Determine the (x, y) coordinate at the center of the cell enclosing the given text.  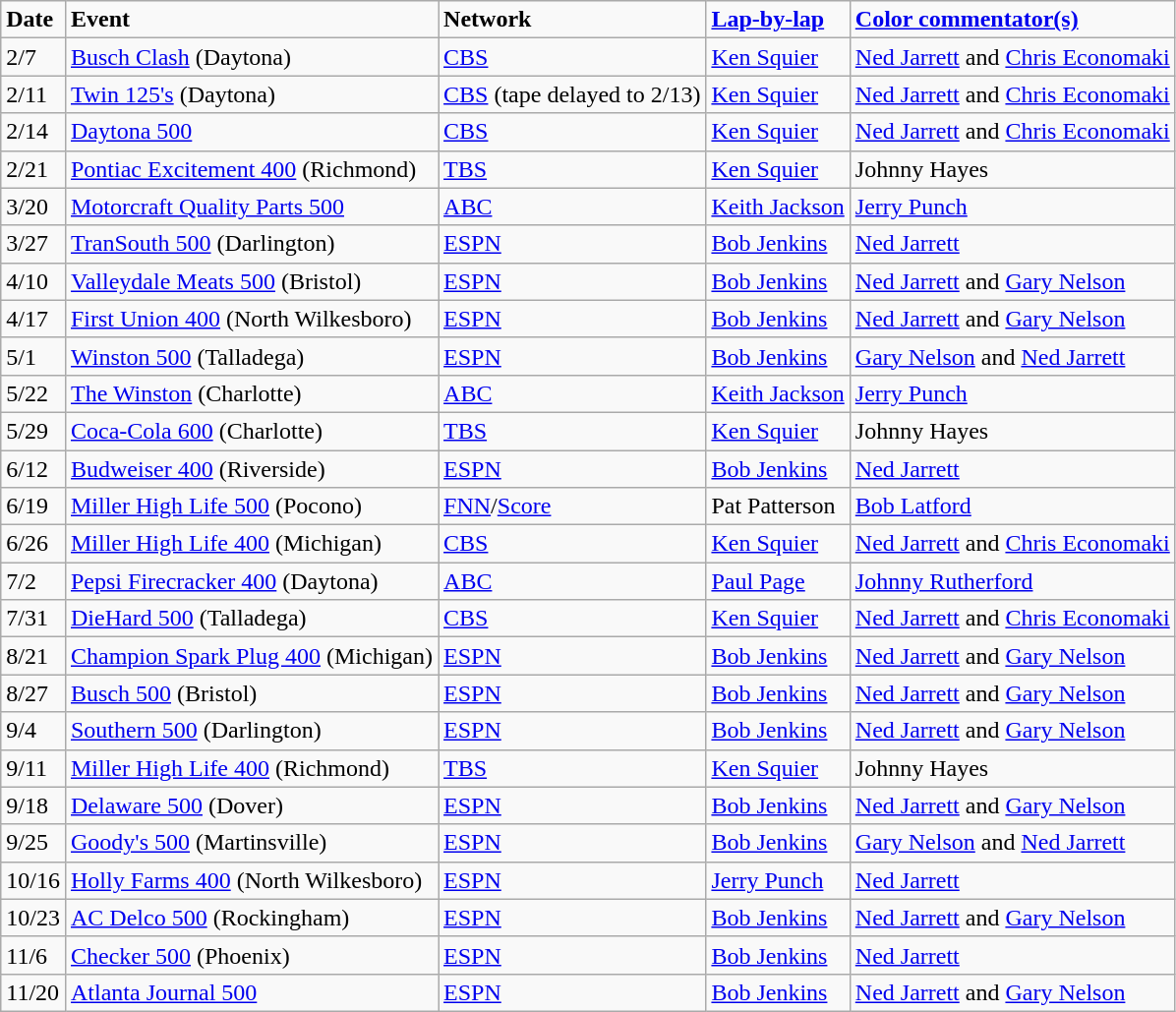
Valleydale Meats 500 (Bristol) (252, 281)
5/22 (33, 393)
9/4 (33, 731)
2/7 (33, 57)
CBS (tape delayed to 2/13) (572, 94)
First Union 400 (North Wilkesboro) (252, 319)
Southern 500 (Darlington) (252, 731)
Lap-by-lap (778, 20)
8/27 (33, 693)
Miller High Life 400 (Richmond) (252, 768)
10/23 (33, 918)
FNN/Score (572, 506)
9/11 (33, 768)
Motorcraft Quality Parts 500 (252, 207)
10/16 (33, 880)
Coca-Cola 600 (Charlotte) (252, 431)
Holly Farms 400 (North Wilkesboro) (252, 880)
Budweiser 400 (Riverside) (252, 469)
Pat Patterson (778, 506)
Miller High Life 400 (Michigan) (252, 544)
Network (572, 20)
Delaware 500 (Dover) (252, 805)
11/6 (33, 955)
Daytona 500 (252, 132)
Winston 500 (Talladega) (252, 356)
Twin 125's (Daytona) (252, 94)
Champion Spark Plug 400 (Michigan) (252, 656)
Johnny Rutherford (1013, 581)
7/2 (33, 581)
Date (33, 20)
Miller High Life 500 (Pocono) (252, 506)
2/21 (33, 169)
9/25 (33, 843)
4/17 (33, 319)
Color commentator(s) (1013, 20)
DieHard 500 (Talladega) (252, 619)
Pontiac Excitement 400 (Richmond) (252, 169)
Paul Page (778, 581)
6/12 (33, 469)
Atlanta Journal 500 (252, 992)
5/1 (33, 356)
Pepsi Firecracker 400 (Daytona) (252, 581)
AC Delco 500 (Rockingham) (252, 918)
5/29 (33, 431)
2/11 (33, 94)
6/26 (33, 544)
Goody's 500 (Martinsville) (252, 843)
6/19 (33, 506)
Bob Latford (1013, 506)
8/21 (33, 656)
Busch 500 (Bristol) (252, 693)
Busch Clash (Daytona) (252, 57)
3/20 (33, 207)
11/20 (33, 992)
2/14 (33, 132)
TranSouth 500 (Darlington) (252, 244)
9/18 (33, 805)
Checker 500 (Phoenix) (252, 955)
3/27 (33, 244)
4/10 (33, 281)
Event (252, 20)
The Winston (Charlotte) (252, 393)
7/31 (33, 619)
